Locate the cell with the specified text and output its (x, y) center coordinate. 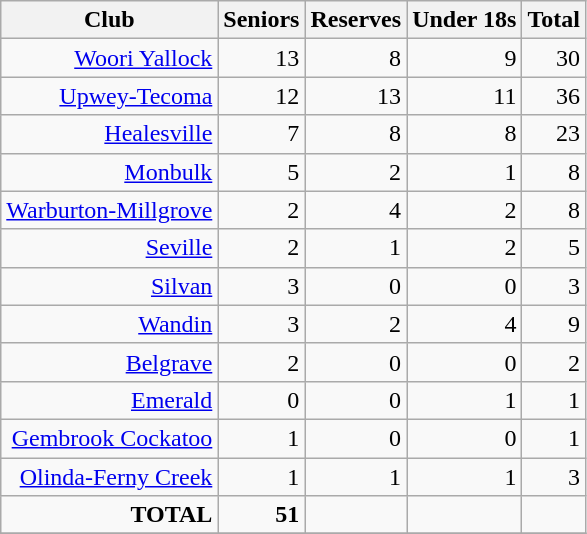
Seniors (262, 20)
Seville (110, 248)
11 (464, 96)
Woori Yallock (110, 58)
Upwey-Tecoma (110, 96)
12 (262, 96)
TOTAL (110, 515)
Club (110, 20)
Under 18s (464, 20)
23 (554, 134)
30 (554, 58)
Wandin (110, 324)
36 (554, 96)
Olinda-Ferny Creek (110, 477)
Silvan (110, 286)
Reserves (356, 20)
Total (554, 20)
51 (262, 515)
Belgrave (110, 362)
Emerald (110, 400)
Healesville (110, 134)
Monbulk (110, 172)
Gembrook Cockatoo (110, 438)
Warburton-Millgrove (110, 210)
7 (262, 134)
